Provide the [X, Y] coordinate of the cell's center where the given text is located.  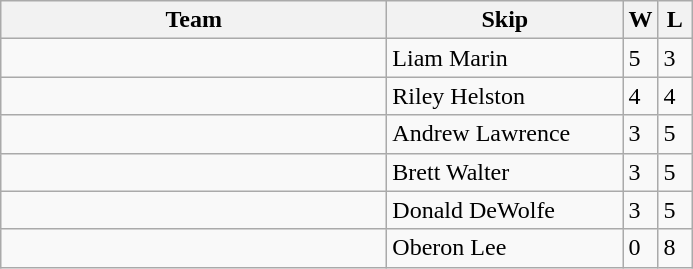
Skip [505, 20]
W [640, 20]
0 [640, 248]
Liam Marin [505, 58]
Riley Helston [505, 96]
Oberon Lee [505, 248]
Andrew Lawrence [505, 134]
Brett Walter [505, 172]
8 [675, 248]
Donald DeWolfe [505, 210]
Team [194, 20]
L [675, 20]
